Capture the cell that displays the provided text and extract its [x, y] central coordinate. 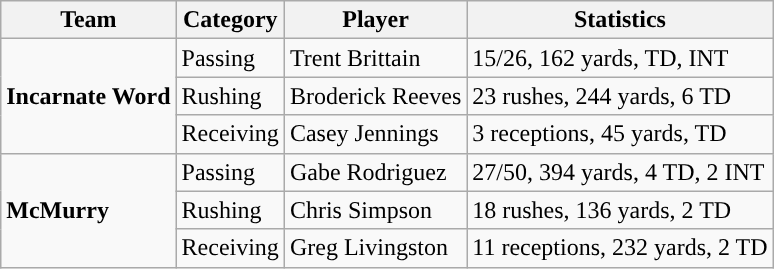
Trent Brittain [375, 58]
Broderick Reeves [375, 96]
Chris Simpson [375, 210]
11 receptions, 232 yards, 2 TD [620, 248]
Incarnate Word [88, 96]
23 rushes, 244 yards, 6 TD [620, 96]
27/50, 394 yards, 4 TD, 2 INT [620, 172]
Casey Jennings [375, 134]
18 rushes, 136 yards, 2 TD [620, 210]
Player [375, 20]
Greg Livingston [375, 248]
Statistics [620, 20]
Category [230, 20]
15/26, 162 yards, TD, INT [620, 58]
Gabe Rodriguez [375, 172]
3 receptions, 45 yards, TD [620, 134]
McMurry [88, 210]
Team [88, 20]
